Return [X, Y] of the center of cell containing provided text 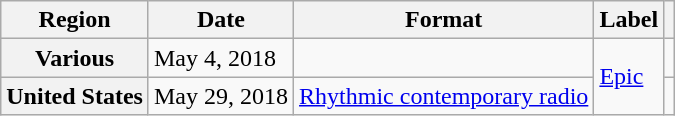
Epic [629, 77]
May 4, 2018 [220, 58]
Format [444, 20]
United States [75, 96]
Various [75, 58]
May 29, 2018 [220, 96]
Rhythmic contemporary radio [444, 96]
Region [75, 20]
Label [629, 20]
Date [220, 20]
